Capture the cell that displays the provided text and extract its (x, y) central coordinate. 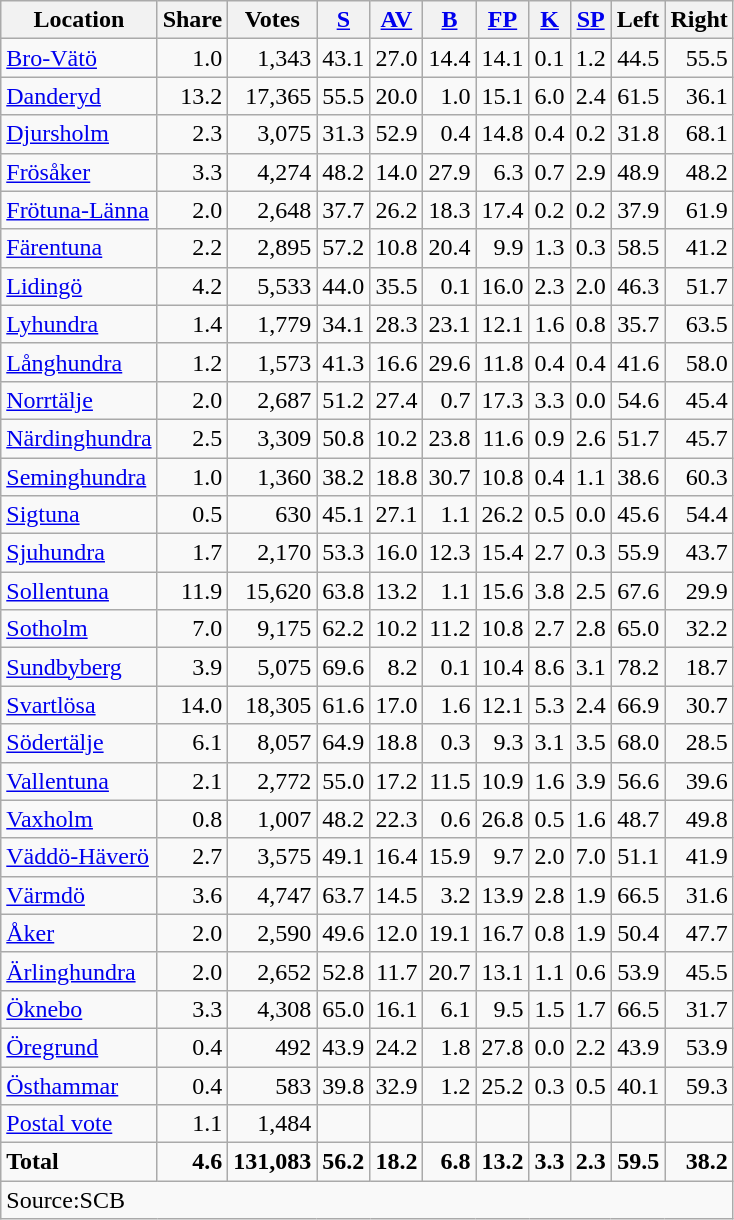
28.3 (396, 324)
583 (272, 1085)
32.9 (396, 1085)
11.5 (450, 781)
24.2 (396, 1047)
16.1 (396, 1009)
Seminghundra (79, 477)
54.6 (638, 400)
Långhundra (79, 362)
8,057 (272, 743)
11.6 (502, 438)
2.6 (590, 438)
60.3 (699, 477)
69.6 (344, 667)
40.1 (638, 1085)
4,747 (272, 895)
S (344, 20)
41.2 (699, 248)
11.8 (502, 362)
14.8 (502, 134)
52.8 (344, 971)
61.5 (638, 96)
62.2 (344, 629)
45.4 (699, 400)
2.9 (590, 172)
Svartlösa (79, 705)
2,687 (272, 400)
27.9 (450, 172)
2,652 (272, 971)
26.8 (502, 819)
Södertälje (79, 743)
11.9 (192, 591)
Sotholm (79, 629)
48.7 (638, 819)
Öregrund (79, 1047)
Ärlinghundra (79, 971)
56.2 (344, 1162)
14.1 (502, 58)
1.4 (192, 324)
18.3 (450, 210)
66.9 (638, 705)
11.2 (450, 629)
Bro-Vätö (79, 58)
15.1 (502, 96)
15.4 (502, 553)
9,175 (272, 629)
41.3 (344, 362)
2.1 (192, 781)
Frösåker (79, 172)
4,308 (272, 1009)
37.9 (638, 210)
492 (272, 1047)
1.8 (450, 1047)
31.8 (638, 134)
2,648 (272, 210)
2,590 (272, 933)
9.5 (502, 1009)
3.6 (192, 895)
45.6 (638, 515)
55.0 (344, 781)
Sjuhundra (79, 553)
16.6 (396, 362)
1.5 (550, 1009)
41.9 (699, 857)
63.8 (344, 591)
Djursholm (79, 134)
14.5 (396, 895)
12.3 (450, 553)
44.0 (344, 286)
15,620 (272, 591)
Åker (79, 933)
63.7 (344, 895)
13.9 (502, 895)
39.6 (699, 781)
18.7 (699, 667)
29.6 (450, 362)
2,170 (272, 553)
Värmdö (79, 895)
10.4 (502, 667)
Share (192, 20)
27.0 (396, 58)
Source:SCB (368, 1200)
49.6 (344, 933)
20.4 (450, 248)
44.5 (638, 58)
17,365 (272, 96)
11.7 (396, 971)
61.6 (344, 705)
13.1 (502, 971)
31.7 (699, 1009)
20.7 (450, 971)
0.9 (550, 438)
49.1 (344, 857)
10.9 (502, 781)
Norrtälje (79, 400)
27.4 (396, 400)
131,083 (272, 1162)
Färentuna (79, 248)
35.7 (638, 324)
6.0 (550, 96)
43.7 (699, 553)
58.5 (638, 248)
23.8 (450, 438)
3.8 (550, 591)
61.9 (699, 210)
15.9 (450, 857)
31.6 (699, 895)
50.4 (638, 933)
17.0 (396, 705)
63.5 (699, 324)
31.3 (344, 134)
Left (638, 20)
34.1 (344, 324)
K (550, 20)
53.3 (344, 553)
3.5 (590, 743)
6.3 (502, 172)
1,007 (272, 819)
9.3 (502, 743)
Östhammar (79, 1085)
17.3 (502, 400)
1,779 (272, 324)
4.6 (192, 1162)
56.6 (638, 781)
Sundbyberg (79, 667)
32.2 (699, 629)
8.6 (550, 667)
22.3 (396, 819)
29.9 (699, 591)
27.1 (396, 515)
Sigtuna (79, 515)
5,075 (272, 667)
Vallentuna (79, 781)
4.2 (192, 286)
16.7 (502, 933)
18.2 (396, 1162)
27.8 (502, 1047)
Lyhundra (79, 324)
SP (590, 20)
68.1 (699, 134)
5.3 (550, 705)
2,772 (272, 781)
8.2 (396, 667)
9.9 (502, 248)
35.5 (396, 286)
54.4 (699, 515)
1,573 (272, 362)
1,360 (272, 477)
58.0 (699, 362)
3,575 (272, 857)
45.5 (699, 971)
15.6 (502, 591)
50.8 (344, 438)
Närdinghundra (79, 438)
Öknebo (79, 1009)
46.3 (638, 286)
45.1 (344, 515)
43.1 (344, 58)
64.9 (344, 743)
Sollentuna (79, 591)
Frötuna-Länna (79, 210)
Väddö-Häverö (79, 857)
Lidingö (79, 286)
Location (79, 20)
AV (396, 20)
45.7 (699, 438)
23.1 (450, 324)
38.6 (638, 477)
14.4 (450, 58)
49.8 (699, 819)
16.4 (396, 857)
47.7 (699, 933)
FP (502, 20)
57.2 (344, 248)
Postal vote (79, 1124)
3.2 (450, 895)
25.2 (502, 1085)
68.0 (638, 743)
78.2 (638, 667)
Right (699, 20)
2,895 (272, 248)
19.1 (450, 933)
17.4 (502, 210)
6.8 (450, 1162)
Votes (272, 20)
5,533 (272, 286)
48.9 (638, 172)
67.6 (638, 591)
41.6 (638, 362)
B (450, 20)
4,274 (272, 172)
Vaxholm (79, 819)
36.1 (699, 96)
52.9 (396, 134)
Danderyd (79, 96)
17.2 (396, 781)
59.5 (638, 1162)
1.3 (550, 248)
12.0 (396, 933)
3,309 (272, 438)
20.0 (396, 96)
51.2 (344, 400)
37.7 (344, 210)
39.8 (344, 1085)
630 (272, 515)
28.5 (699, 743)
18,305 (272, 705)
Total (79, 1162)
51.1 (638, 857)
9.7 (502, 857)
3,075 (272, 134)
1,343 (272, 58)
1,484 (272, 1124)
55.9 (638, 553)
59.3 (699, 1085)
